From the cell containing the given text, extract its center point as [X, Y] coordinate. 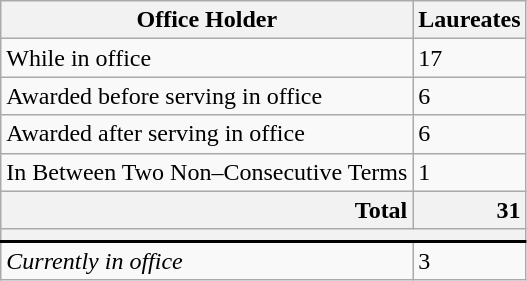
Awarded before serving in office [207, 96]
Currently in office [207, 260]
Office Holder [207, 20]
Total [207, 210]
Laureates [470, 20]
Awarded after serving in office [207, 134]
While in office [207, 58]
17 [470, 58]
In Between Two Non–Consecutive Terms [207, 172]
3 [470, 260]
1 [470, 172]
31 [470, 210]
